Scan for the cell matching the given text and deliver its [X, Y] coordinate at center. 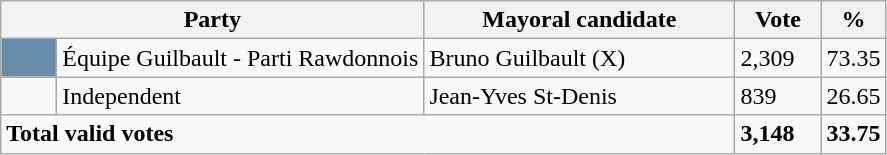
839 [778, 96]
2,309 [778, 58]
Party [212, 20]
Independent [240, 96]
Vote [778, 20]
26.65 [854, 96]
33.75 [854, 134]
3,148 [778, 134]
Total valid votes [368, 134]
Bruno Guilbault (X) [580, 58]
73.35 [854, 58]
% [854, 20]
Jean-Yves St-Denis [580, 96]
Équipe Guilbault - Parti Rawdonnois [240, 58]
Mayoral candidate [580, 20]
